Output the (x, y) coordinate of the center of the cell containing the given text.  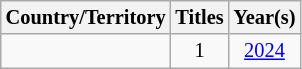
Year(s) (264, 17)
2024 (264, 51)
Country/Territory (86, 17)
1 (199, 51)
Titles (199, 17)
